Return [X, Y] of the center of cell containing provided text 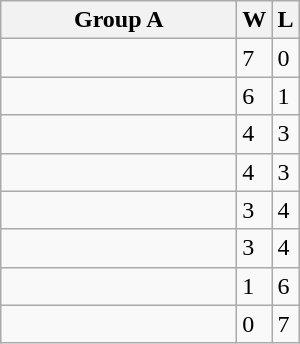
L [286, 20]
Group A [119, 20]
W [254, 20]
